Output the [X, Y] coordinate of the center of the cell containing the given text.  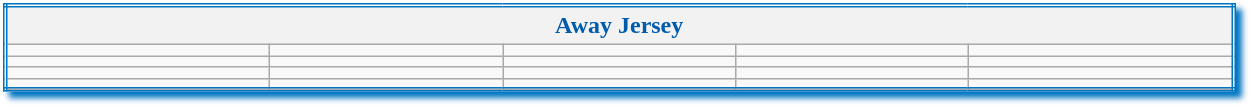
Away Jersey [619, 25]
